From the cell containing the given text, extract its center point as [x, y] coordinate. 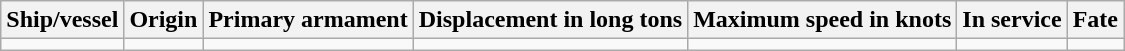
Ship/vessel [62, 20]
Maximum speed in knots [822, 20]
Primary armament [308, 20]
Fate [1095, 20]
Displacement in long tons [550, 20]
In service [1012, 20]
Origin [164, 20]
